Provide the (X, Y) coordinate of the cell's center where the given text is located.  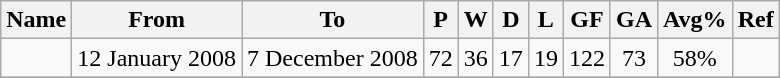
GF (586, 20)
Avg% (696, 20)
122 (586, 58)
12 January 2008 (157, 58)
W (476, 20)
D (510, 20)
36 (476, 58)
Name (36, 20)
GA (634, 20)
19 (546, 58)
73 (634, 58)
58% (696, 58)
17 (510, 58)
Ref (756, 20)
P (440, 20)
72 (440, 58)
L (546, 20)
7 December 2008 (333, 58)
To (333, 20)
From (157, 20)
